For the text-containing cell, return its midpoint in [X, Y] coordinate format. 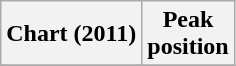
Chart (2011) [72, 34]
Peakposition [188, 34]
